Pinpoint the cell where the given text exists, returning its (x, y) midpoint coordinate. 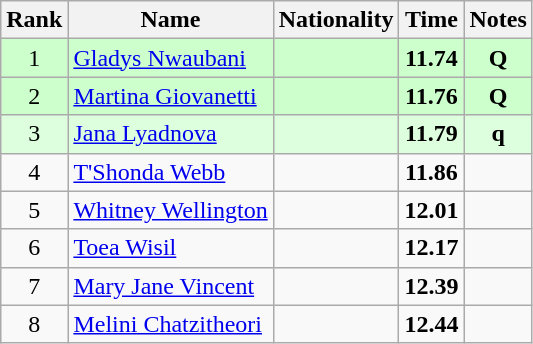
4 (34, 172)
11.86 (432, 172)
12.17 (432, 248)
Whitney Wellington (170, 210)
Name (170, 20)
8 (34, 324)
T'Shonda Webb (170, 172)
q (498, 134)
Toea Wisil (170, 248)
Martina Giovanetti (170, 96)
Melini Chatzitheori (170, 324)
12.01 (432, 210)
7 (34, 286)
Rank (34, 20)
Gladys Nwaubani (170, 58)
11.79 (432, 134)
1 (34, 58)
Notes (498, 20)
3 (34, 134)
Nationality (336, 20)
12.39 (432, 286)
2 (34, 96)
5 (34, 210)
11.74 (432, 58)
Jana Lyadnova (170, 134)
Mary Jane Vincent (170, 286)
6 (34, 248)
11.76 (432, 96)
12.44 (432, 324)
Time (432, 20)
